Scan for the cell matching the given text and deliver its [X, Y] coordinate at center. 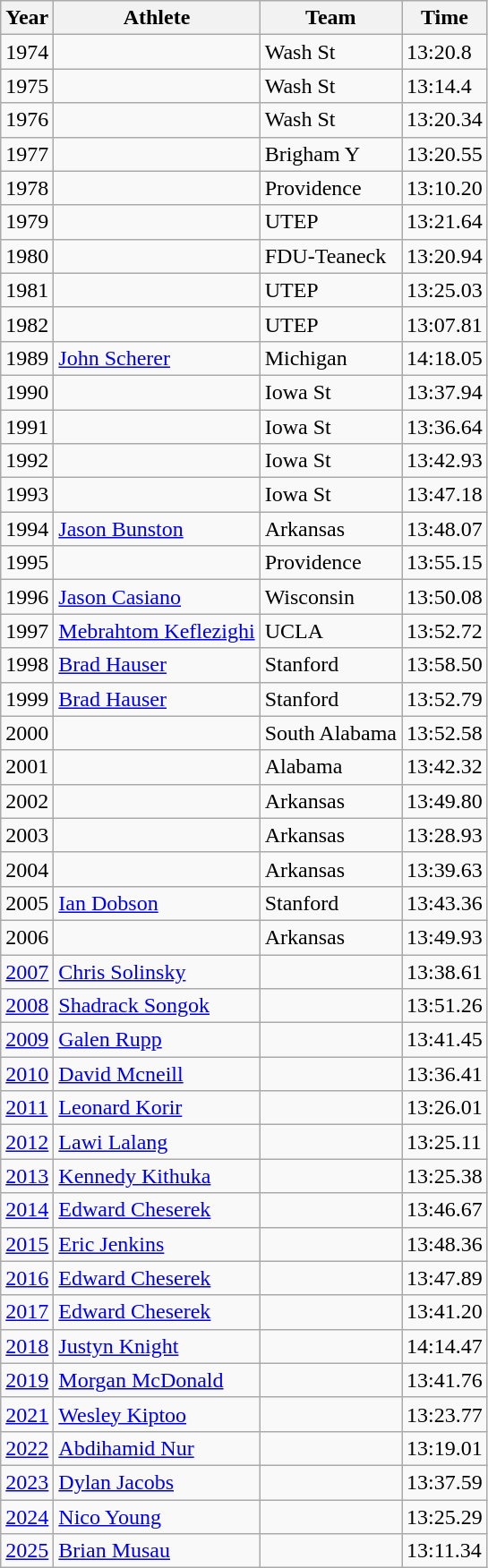
South Alabama [330, 733]
13:14.4 [445, 86]
1974 [27, 52]
2021 [27, 1414]
13:38.61 [445, 971]
13:39.63 [445, 869]
2014 [27, 1210]
Michigan [330, 358]
2024 [27, 1517]
13:42.32 [445, 767]
Leonard Korir [157, 1108]
1977 [27, 154]
13:48.36 [445, 1244]
Chris Solinsky [157, 971]
13:20.94 [445, 256]
1976 [27, 120]
13:07.81 [445, 324]
Lawi Lalang [157, 1142]
2013 [27, 1176]
2002 [27, 801]
13:41.76 [445, 1380]
13:36.41 [445, 1074]
1990 [27, 392]
13:43.36 [445, 903]
1982 [27, 324]
Nico Young [157, 1517]
2008 [27, 1006]
2010 [27, 1074]
13:37.59 [445, 1482]
14:18.05 [445, 358]
1992 [27, 461]
1981 [27, 290]
13:49.93 [445, 937]
Wisconsin [330, 597]
13:47.18 [445, 495]
13:48.07 [445, 529]
1994 [27, 529]
13:52.79 [445, 699]
2011 [27, 1108]
Justyn Knight [157, 1346]
13:11.34 [445, 1551]
Shadrack Songok [157, 1006]
1979 [27, 222]
13:20.34 [445, 120]
2009 [27, 1040]
13:41.20 [445, 1312]
2001 [27, 767]
13:46.67 [445, 1210]
13:47.89 [445, 1278]
1995 [27, 563]
13:42.93 [445, 461]
13:58.50 [445, 665]
Year [27, 18]
13:20.8 [445, 52]
2000 [27, 733]
2006 [27, 937]
13:51.26 [445, 1006]
2018 [27, 1346]
UCLA [330, 631]
13:37.94 [445, 392]
13:55.15 [445, 563]
Dylan Jacobs [157, 1482]
13:41.45 [445, 1040]
1996 [27, 597]
13:23.77 [445, 1414]
13:25.38 [445, 1176]
2012 [27, 1142]
1975 [27, 86]
13:25.29 [445, 1517]
1980 [27, 256]
Brigham Y [330, 154]
Jason Bunston [157, 529]
2015 [27, 1244]
John Scherer [157, 358]
13:49.80 [445, 801]
Team [330, 18]
2017 [27, 1312]
2022 [27, 1448]
2023 [27, 1482]
2007 [27, 971]
Brian Musau [157, 1551]
14:14.47 [445, 1346]
Athlete [157, 18]
13:26.01 [445, 1108]
13:20.55 [445, 154]
13:21.64 [445, 222]
13:10.20 [445, 188]
Galen Rupp [157, 1040]
Wesley Kiptoo [157, 1414]
1999 [27, 699]
Jason Casiano [157, 597]
Time [445, 18]
1991 [27, 427]
13:19.01 [445, 1448]
1997 [27, 631]
13:25.11 [445, 1142]
FDU-Teaneck [330, 256]
1998 [27, 665]
Morgan McDonald [157, 1380]
Alabama [330, 767]
13:36.64 [445, 427]
2019 [27, 1380]
Abdihamid Nur [157, 1448]
1993 [27, 495]
2016 [27, 1278]
13:25.03 [445, 290]
Mebrahtom Keflezighi [157, 631]
2005 [27, 903]
David Mcneill [157, 1074]
Eric Jenkins [157, 1244]
Kennedy Kithuka [157, 1176]
13:50.08 [445, 597]
13:52.72 [445, 631]
2003 [27, 835]
1989 [27, 358]
13:28.93 [445, 835]
2025 [27, 1551]
2004 [27, 869]
1978 [27, 188]
Ian Dobson [157, 903]
13:52.58 [445, 733]
